Pinpoint the cell where the given text exists, returning its [x, y] midpoint coordinate. 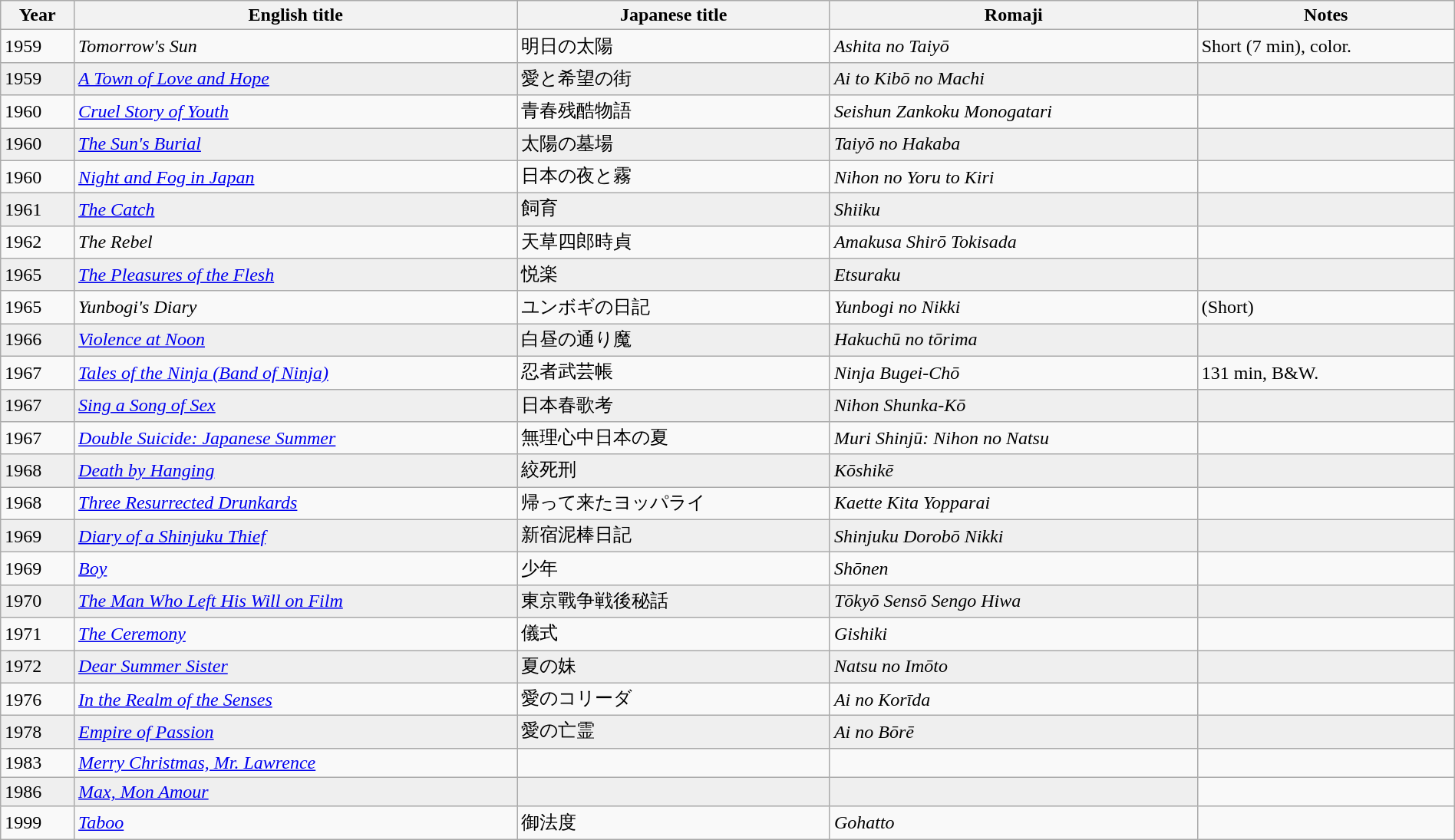
Death by Hanging [296, 471]
Muri Shinjū: Nihon no Natsu [1013, 439]
新宿泥棒日記 [674, 535]
1962 [38, 242]
English title [296, 15]
Tōkyō Sensō Sengo Hiwa [1013, 601]
1966 [38, 341]
In the Realm of the Senses [296, 700]
飼育 [674, 210]
Taboo [296, 822]
(Short) [1326, 307]
Romaji [1013, 15]
Kaette Kita Yopparai [1013, 503]
Etsuraku [1013, 275]
A Town of Love and Hope [296, 78]
忍者武芸帳 [674, 373]
Three Resurrected Drunkards [296, 503]
The Man Who Left His Will on Film [296, 601]
Seishun Zankoku Monogatari [1013, 112]
Shōnen [1013, 569]
1978 [38, 732]
Yunbogi no Nikki [1013, 307]
Double Suicide: Japanese Summer [296, 439]
Taiyō no Hakaba [1013, 144]
1971 [38, 634]
愛の亡霊 [674, 732]
少年 [674, 569]
Ai no Korīda [1013, 700]
Night and Fog in Japan [296, 176]
1961 [38, 210]
悦楽 [674, 275]
Yunbogi's Diary [296, 307]
夏の妹 [674, 667]
明日の太陽 [674, 46]
絞死刑 [674, 471]
白昼の通り魔 [674, 341]
愛と希望の街 [674, 78]
1972 [38, 667]
The Catch [296, 210]
Shiiku [1013, 210]
131 min, B&W. [1326, 373]
Hakuchū no tōrima [1013, 341]
Sing a Song of Sex [296, 405]
Boy [296, 569]
日本春歌考 [674, 405]
Short (7 min), color. [1326, 46]
The Pleasures of the Flesh [296, 275]
Natsu no Imōto [1013, 667]
Max, Mon Amour [296, 792]
Merry Christmas, Mr. Lawrence [296, 763]
Ninja Bugei-Chō [1013, 373]
太陽の墓場 [674, 144]
ユンボギの日記 [674, 307]
Gishiki [1013, 634]
愛のコリーダ [674, 700]
青春残酷物語 [674, 112]
Ashita no Taiyō [1013, 46]
1986 [38, 792]
Cruel Story of Youth [296, 112]
天草四郎時貞 [674, 242]
Japanese title [674, 15]
The Ceremony [296, 634]
Tales of the Ninja (Band of Ninja) [296, 373]
Diary of a Shinjuku Thief [296, 535]
Empire of Passion [296, 732]
Violence at Noon [296, 341]
1983 [38, 763]
無理心中日本の夏 [674, 439]
Year [38, 15]
Tomorrow's Sun [296, 46]
Ai no Bōrē [1013, 732]
1999 [38, 822]
Kōshikē [1013, 471]
The Rebel [296, 242]
帰って来たヨッパライ [674, 503]
御法度 [674, 822]
Notes [1326, 15]
Shinjuku Dorobō Nikki [1013, 535]
Nihon Shunka-Kō [1013, 405]
Dear Summer Sister [296, 667]
Gohatto [1013, 822]
東京戰争戦後秘話 [674, 601]
1970 [38, 601]
The Sun's Burial [296, 144]
日本の夜と霧 [674, 176]
Ai to Kibō no Machi [1013, 78]
Amakusa Shirō Tokisada [1013, 242]
Nihon no Yoru to Kiri [1013, 176]
1976 [38, 700]
儀式 [674, 634]
